Return the (x, y) coordinate for the center point of the cell that contains the specified text.  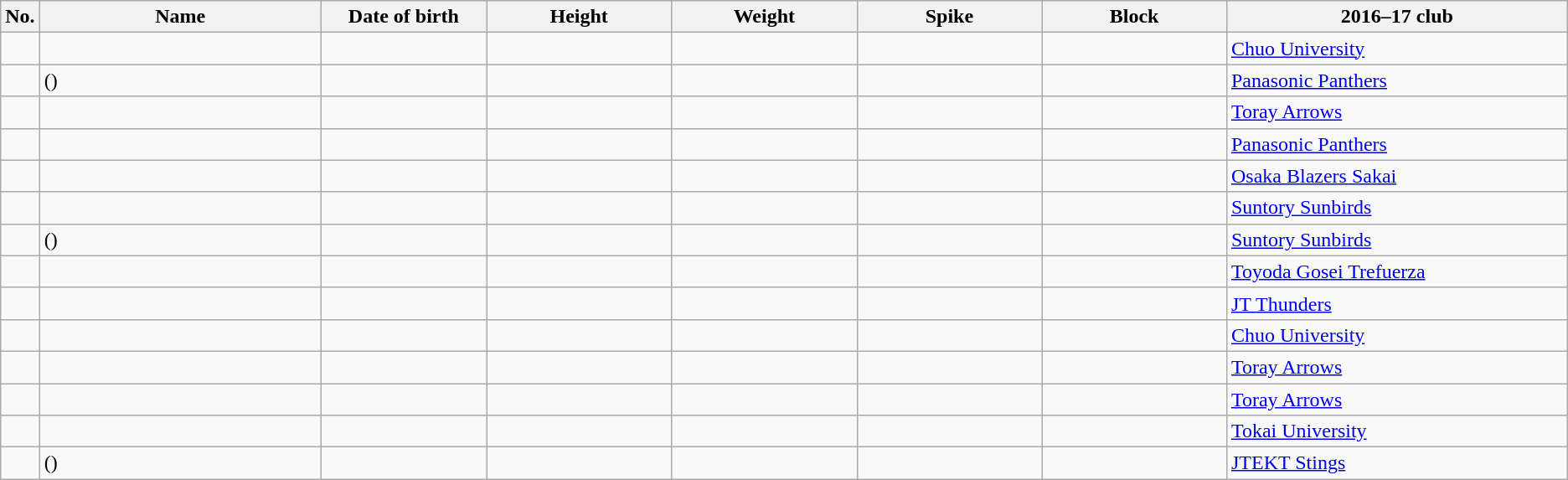
Block (1134, 17)
JT Thunders (1397, 303)
Date of birth (404, 17)
Weight (764, 17)
Tokai University (1397, 431)
Osaka Blazers Sakai (1397, 176)
Spike (950, 17)
No. (20, 17)
Height (580, 17)
Name (180, 17)
JTEKT Stings (1397, 463)
Toyoda Gosei Trefuerza (1397, 271)
2016–17 club (1397, 17)
